Return (X, Y) of the center of cell containing provided text 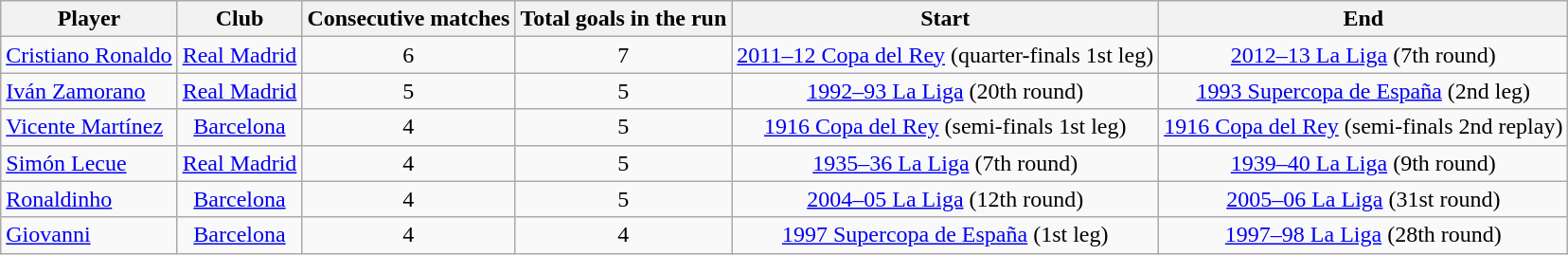
Club (240, 19)
Cristiano Ronaldo (89, 55)
Total goals in the run (623, 19)
1997–98 La Liga (28th round) (1363, 235)
1997 Supercopa de España (1st leg) (945, 235)
Ronaldinho (89, 199)
Player (89, 19)
1939–40 La Liga (9th round) (1363, 163)
1916 Copa del Rey (semi-finals 1st leg) (945, 127)
Start (945, 19)
2012–13 La Liga (7th round) (1363, 55)
1993 Supercopa de España (2nd leg) (1363, 91)
1992–93 La Liga (20th round) (945, 91)
Iván Zamorano (89, 91)
2011–12 Copa del Rey (quarter-finals 1st leg) (945, 55)
7 (623, 55)
2005–06 La Liga (31st round) (1363, 199)
2004–05 La Liga (12th round) (945, 199)
Simón Lecue (89, 163)
1916 Copa del Rey (semi-finals 2nd replay) (1363, 127)
Consecutive matches (409, 19)
1935–36 La Liga (7th round) (945, 163)
6 (409, 55)
Vicente Martínez (89, 127)
End (1363, 19)
Giovanni (89, 235)
